Determine the (X, Y) coordinate at the center of the cell enclosing the given text.  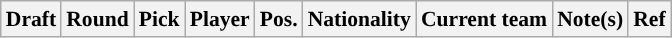
Draft (31, 19)
Pick (160, 19)
Current team (484, 19)
Note(s) (590, 19)
Round (98, 19)
Nationality (360, 19)
Player (220, 19)
Ref (649, 19)
Pos. (279, 19)
